Detect which cell encompasses the target text, then output its [x, y] center coordinate. 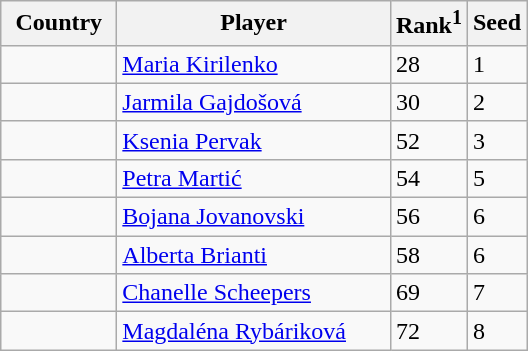
Petra Martić [254, 178]
Chanelle Scheepers [254, 293]
Magdaléna Rybáriková [254, 331]
Country [59, 24]
8 [496, 331]
28 [428, 64]
52 [428, 140]
72 [428, 331]
Player [254, 24]
30 [428, 102]
Maria Kirilenko [254, 64]
Ksenia Pervak [254, 140]
69 [428, 293]
Rank1 [428, 24]
Seed [496, 24]
3 [496, 140]
Bojana Jovanovski [254, 217]
56 [428, 217]
Jarmila Gajdošová [254, 102]
Alberta Brianti [254, 255]
2 [496, 102]
7 [496, 293]
5 [496, 178]
54 [428, 178]
1 [496, 64]
58 [428, 255]
